Extract the [X, Y] coordinate from the center of the cell holding the provided text.  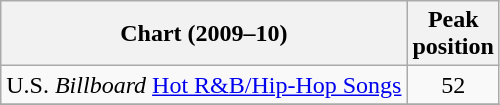
Chart (2009–10) [204, 34]
Peakposition [453, 34]
U.S. Billboard Hot R&B/Hip-Hop Songs [204, 85]
52 [453, 85]
